Pinpoint the cell where the given text exists, returning its (X, Y) midpoint coordinate. 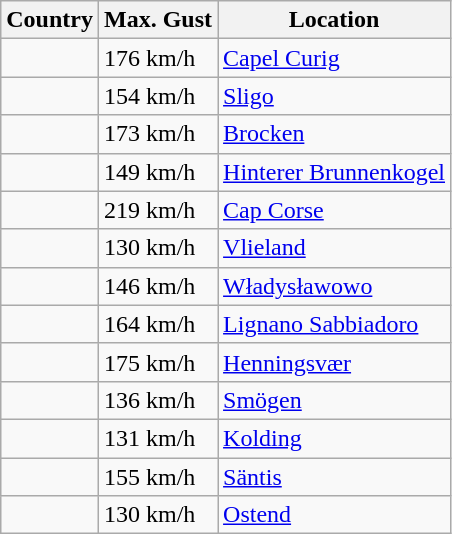
176 km/h (158, 58)
Location (334, 20)
Capel Curig (334, 58)
Säntis (334, 477)
164 km/h (158, 324)
Brocken (334, 134)
155 km/h (158, 477)
Sligo (334, 96)
146 km/h (158, 286)
Henningsvær (334, 362)
219 km/h (158, 210)
Vlieland (334, 248)
154 km/h (158, 96)
175 km/h (158, 362)
Lignano Sabbiadoro (334, 324)
Hinterer Brunnenkogel (334, 172)
173 km/h (158, 134)
Władysławowo (334, 286)
136 km/h (158, 400)
Ostend (334, 515)
Cap Corse (334, 210)
Kolding (334, 438)
Country (50, 20)
Max. Gust (158, 20)
Smögen (334, 400)
131 km/h (158, 438)
149 km/h (158, 172)
